Detect which cell encompasses the target text, then output its (x, y) center coordinate. 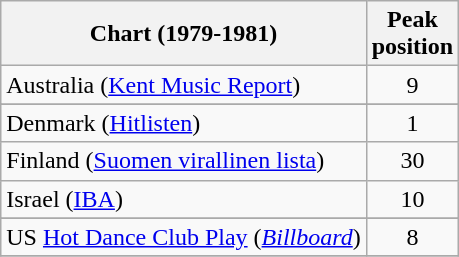
1 (412, 123)
US Hot Dance Club Play (Billboard) (184, 237)
Peakposition (412, 34)
30 (412, 161)
Finland (Suomen virallinen lista) (184, 161)
Denmark (Hitlisten) (184, 123)
9 (412, 85)
10 (412, 199)
Chart (1979-1981) (184, 34)
8 (412, 237)
Australia (Kent Music Report) (184, 85)
Israel (IBA) (184, 199)
